Scan for the cell matching the given text and deliver its (X, Y) coordinate at center. 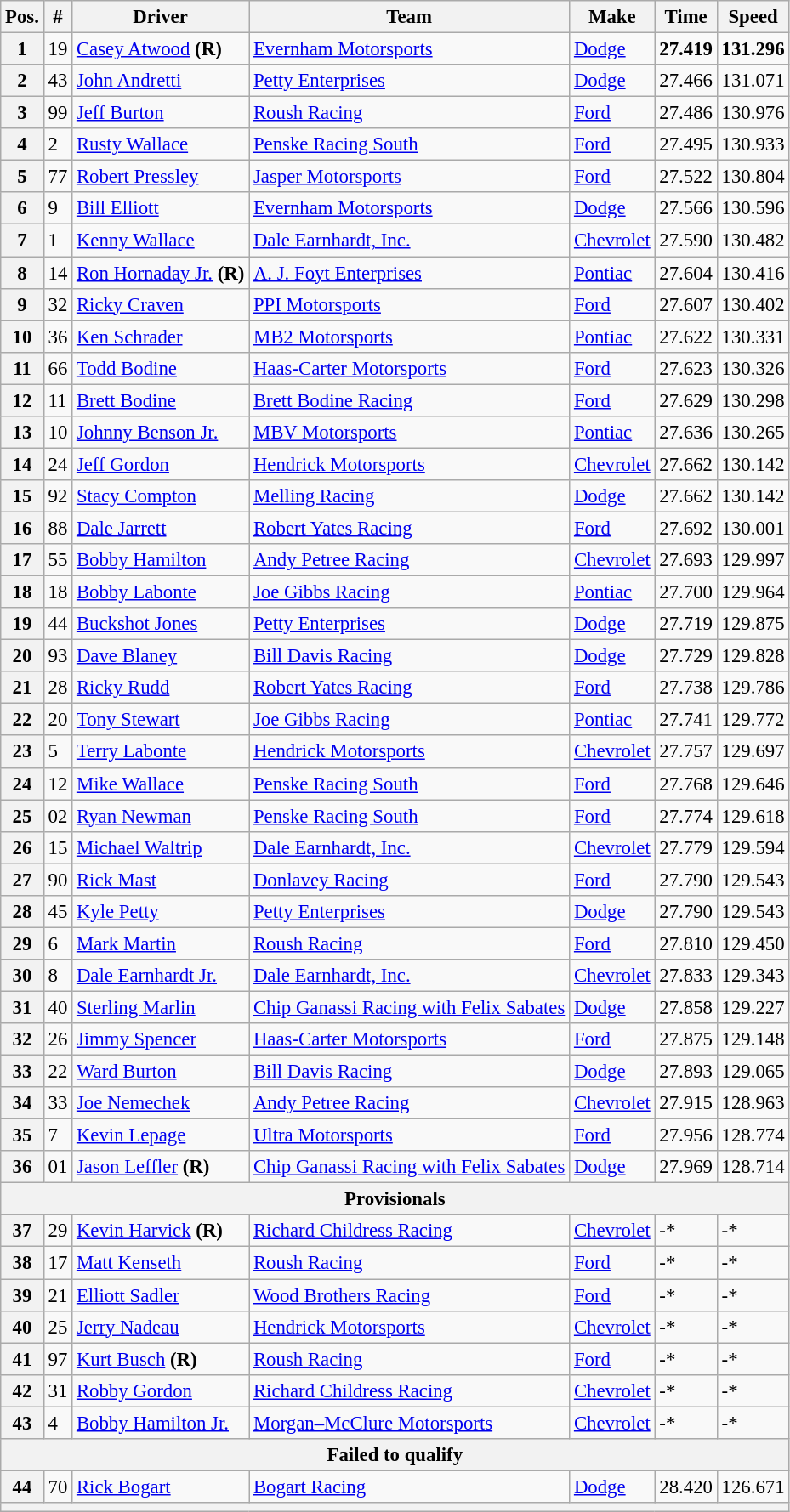
30 (22, 976)
Ultra Motorsports (410, 1135)
Rusty Wallace (161, 144)
131.071 (753, 81)
Bobby Hamilton Jr. (161, 1423)
27.893 (685, 1072)
23 (22, 752)
27 (22, 880)
Brett Bodine (161, 400)
27.757 (685, 752)
Donlavey Racing (410, 880)
27.590 (685, 241)
34 (22, 1103)
66 (58, 368)
131.296 (753, 49)
129.772 (753, 720)
27.636 (685, 433)
Team (410, 17)
130.402 (753, 304)
88 (58, 528)
27.700 (685, 592)
Casey Atwood (R) (161, 49)
Elliott Sadler (161, 1295)
# (58, 17)
27.915 (685, 1103)
MB2 Motorsports (410, 337)
Bobby Labonte (161, 592)
27.692 (685, 528)
77 (58, 177)
129.450 (753, 943)
John Andretti (161, 81)
Driver (161, 17)
130.265 (753, 433)
129.828 (753, 656)
Wood Brothers Racing (410, 1295)
70 (58, 1487)
129.148 (753, 1039)
129.227 (753, 1007)
129.618 (753, 816)
129.697 (753, 752)
27.522 (685, 177)
Kyle Petty (161, 912)
130.298 (753, 400)
Mike Wallace (161, 784)
128.774 (753, 1135)
Robby Gordon (161, 1390)
Bill Elliott (161, 208)
27.741 (685, 720)
Morgan–McClure Motorsports (410, 1423)
Failed to qualify (395, 1455)
27.623 (685, 368)
Ken Schrader (161, 337)
27.719 (685, 624)
27.833 (685, 976)
97 (58, 1359)
130.976 (753, 113)
Make (612, 17)
27.738 (685, 688)
129.964 (753, 592)
Terry Labonte (161, 752)
130.482 (753, 241)
Stacy Compton (161, 496)
Mark Martin (161, 943)
Tony Stewart (161, 720)
27.486 (685, 113)
28.420 (685, 1487)
129.875 (753, 624)
Michael Waltrip (161, 847)
27.419 (685, 49)
Buckshot Jones (161, 624)
Jasper Motorsports (410, 177)
55 (58, 560)
Rick Bogart (161, 1487)
MBV Motorsports (410, 433)
16 (22, 528)
27.858 (685, 1007)
PPI Motorsports (410, 304)
27.607 (685, 304)
129.065 (753, 1072)
A. J. Foyt Enterprises (410, 273)
126.671 (753, 1487)
Ricky Rudd (161, 688)
27.875 (685, 1039)
Jeff Burton (161, 113)
Bogart Racing (410, 1487)
27.566 (685, 208)
39 (22, 1295)
27.774 (685, 816)
Jimmy Spencer (161, 1039)
99 (58, 113)
27.729 (685, 656)
Sterling Marlin (161, 1007)
13 (22, 433)
Provisionals (395, 1199)
Dale Jarrett (161, 528)
Ryan Newman (161, 816)
41 (22, 1359)
27.810 (685, 943)
129.594 (753, 847)
Bobby Hamilton (161, 560)
35 (22, 1135)
Brett Bodine Racing (410, 400)
130.804 (753, 177)
27.768 (685, 784)
Ward Burton (161, 1072)
45 (58, 912)
01 (58, 1167)
Kevin Harvick (R) (161, 1232)
Pos. (22, 17)
Kurt Busch (R) (161, 1359)
129.997 (753, 560)
129.786 (753, 688)
27.604 (685, 273)
27.779 (685, 847)
130.001 (753, 528)
90 (58, 880)
Johnny Benson Jr. (161, 433)
Joe Nemechek (161, 1103)
129.343 (753, 976)
42 (22, 1390)
Melling Racing (410, 496)
Jerry Nadeau (161, 1327)
92 (58, 496)
Jeff Gordon (161, 464)
27.629 (685, 400)
Speed (753, 17)
Kevin Lepage (161, 1135)
130.596 (753, 208)
Jason Leffler (R) (161, 1167)
128.963 (753, 1103)
38 (22, 1263)
02 (58, 816)
Matt Kenseth (161, 1263)
27.622 (685, 337)
Ricky Craven (161, 304)
Robert Pressley (161, 177)
Ron Hornaday Jr. (R) (161, 273)
130.416 (753, 273)
130.331 (753, 337)
37 (22, 1232)
Kenny Wallace (161, 241)
128.714 (753, 1167)
27.956 (685, 1135)
Todd Bodine (161, 368)
130.326 (753, 368)
Time (685, 17)
Rick Mast (161, 880)
129.646 (753, 784)
3 (22, 113)
93 (58, 656)
27.693 (685, 560)
27.969 (685, 1167)
130.933 (753, 144)
Dale Earnhardt Jr. (161, 976)
27.495 (685, 144)
Dave Blaney (161, 656)
27.466 (685, 81)
